Extract the [X, Y] coordinate from the center of the cell holding the provided text.  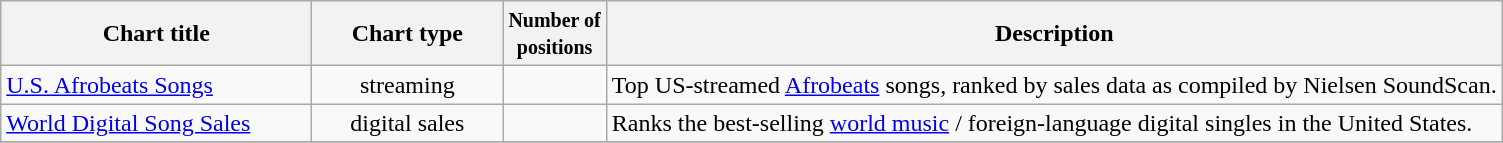
Description [1054, 34]
Number ofpositions [554, 34]
Top US-streamed Afrobeats songs, ranked by sales data as compiled by Nielsen SoundScan. [1054, 85]
Chart title [156, 34]
U.S. Afrobeats Songs [156, 85]
Chart type [408, 34]
World Digital Song Sales [156, 123]
digital sales [408, 123]
streaming [408, 85]
Ranks the best-selling world music / foreign-language digital singles in the United States. [1054, 123]
